Identify which cell holds the provided text, then report its [X, Y] central coordinate. 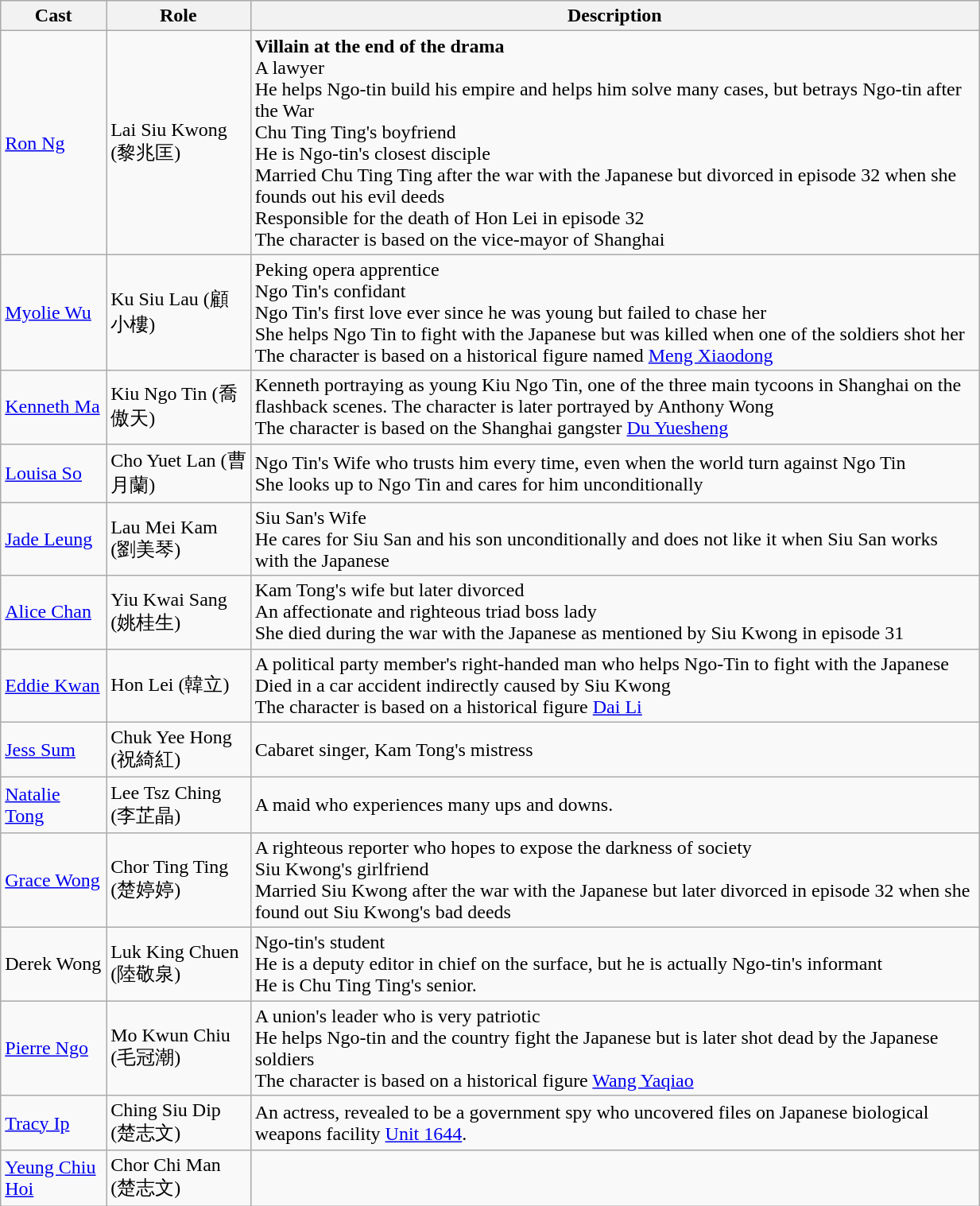
Chor Ting Ting (楚婷婷) [178, 879]
Mo Kwun Chiu (毛冠潮) [178, 1048]
Derek Wong [54, 964]
Lau Mei Kam (劉美琴) [178, 539]
Description [615, 16]
Ngo-tin's student He is a deputy editor in chief on the surface, but he is actually Ngo-tin's informant He is Chu Ting Ting's senior. [615, 964]
Lai Siu Kwong (黎兆匡) [178, 143]
Jess Sum [54, 750]
Ngo Tin's Wife who trusts him every time, even when the world turn against Ngo Tin She looks up to Ngo Tin and cares for him unconditionally [615, 473]
Ron Ng [54, 143]
A maid who experiences many ups and downs. [615, 805]
Cast [54, 16]
Siu San's Wife He cares for Siu San and his son unconditionally and does not like it when Siu San works with the Japanese [615, 539]
Chor Chi Man (楚志文) [178, 1178]
Tracy Ip [54, 1123]
Yiu Kwai Sang (姚桂生) [178, 612]
Eddie Kwan [54, 685]
Role [178, 16]
Hon Lei (韓立) [178, 685]
Alice Chan [54, 612]
Louisa So [54, 473]
Myolie Wu [54, 312]
Chuk Yee Hong (祝綺紅) [178, 750]
Ku Siu Lau (顧小樓) [178, 312]
An actress, revealed to be a government spy who uncovered files on Japanese biological weapons facility Unit 1644. [615, 1123]
Kiu Ngo Tin (喬傲天) [178, 407]
Cho Yuet Lan (曹月蘭) [178, 473]
Pierre Ngo [54, 1048]
Lee Tsz Ching (李芷晶) [178, 805]
Jade Leung [54, 539]
Grace Wong [54, 879]
Kenneth Ma [54, 407]
Cabaret singer, Kam Tong's mistress [615, 750]
Yeung Chiu Hoi [54, 1178]
Natalie Tong [54, 805]
Luk King Chuen (陸敬泉) [178, 964]
Ching Siu Dip (楚志文) [178, 1123]
